Find where the given text appears and provide that cell's center as (X, Y) coordinate. 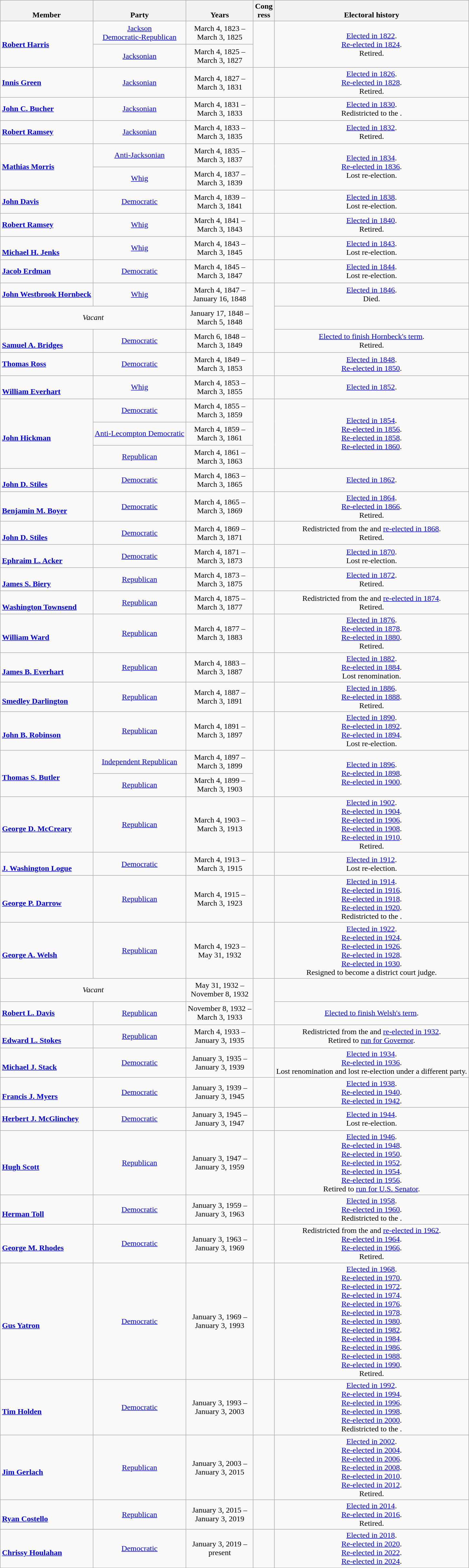
March 4, 1899 –March 3, 1903 (220, 785)
March 4, 1915 –March 3, 1923 (220, 899)
March 4, 1847 –January 16, 1848 (220, 294)
Elected in 1902.Re-elected in 1904.Re-elected in 1906.Re-elected in 1908.Re-elected in 1910.Retired. (371, 824)
November 8, 1932 –March 3, 1933 (220, 1013)
Elected in 1958.Re-elected in 1960.Redistricted to the . (371, 1210)
George D. McCreary (47, 824)
Elected in 1944.Lost re-election. (371, 1119)
Chrissy Houlahan (47, 1548)
March 4, 1839 –March 3, 1841 (220, 202)
March 6, 1848 –March 3, 1849 (220, 341)
March 4, 1861 –March 3, 1863 (220, 457)
Washington Townsend (47, 602)
Member (47, 11)
March 4, 1863 –March 3, 1865 (220, 480)
March 4, 1933 –January 3, 1935 (220, 1036)
Anti-Lecompton Democratic (139, 434)
January 3, 1993 –January 3, 2003 (220, 1407)
January 3, 1945 –January 3, 1947 (220, 1119)
Anti-Jacksonian (139, 155)
March 4, 1875 –March 3, 1877 (220, 602)
Ryan Costello (47, 1515)
March 4, 1923 –May 31, 1932 (220, 950)
March 4, 1913 –March 3, 1915 (220, 864)
Congress (264, 11)
Edward L. Stokes (47, 1036)
Hugh Scott (47, 1162)
March 4, 1853 –March 3, 1855 (220, 387)
James B. Everhart (47, 667)
March 4, 1883 –March 3, 1887 (220, 667)
March 4, 1897 –March 3, 1899 (220, 762)
March 4, 1825 –March 3, 1827 (220, 56)
March 4, 1859 –March 3, 1861 (220, 434)
Elected in 1854.Re-elected in 1856.Re-elected in 1858.Re-elected in 1860. (371, 434)
May 31, 1932 –November 8, 1932 (220, 990)
March 4, 1833 –March 3, 1835 (220, 132)
Redistricted from the and re-elected in 1932.Retired to run for Governor. (371, 1036)
Elected in 1938.Re-elected in 1940.Re-elected in 1942. (371, 1092)
Elected in 1830.Redistricted to the . (371, 109)
Ephraim L. Acker (47, 556)
Elected in 1890.Re-elected in 1892.Re-elected in 1894.Lost re-election. (371, 731)
William Everhart (47, 387)
Redistricted from the and re-elected in 1868.Retired. (371, 533)
March 4, 1869 –March 3, 1871 (220, 533)
March 4, 1843 –March 3, 1845 (220, 248)
Samuel A. Bridges (47, 341)
March 4, 1845 –March 3, 1847 (220, 271)
J. Washington Logue (47, 864)
Elected in 1852. (371, 387)
January 3, 1939 –January 3, 1945 (220, 1092)
Elected in 1832.Retired. (371, 132)
January 3, 1947 –January 3, 1959 (220, 1162)
William Ward (47, 633)
Michael H. Jenks (47, 248)
Jacob Erdman (47, 271)
Elected in 1934.Re-elected in 1936.Lost renomination and lost re-election under a different party. (371, 1063)
Robert L. Davis (47, 1013)
Electoral history (371, 11)
Thomas Ross (47, 364)
January 3, 1963 –January 3, 1969 (220, 1244)
Elected in 1882.Re-elected in 1884.Lost renomination. (371, 667)
Elected in 1922.Re-elected in 1924.Re-elected in 1926.Re-elected in 1928.Re-elected in 1930.Resigned to become a district court judge. (371, 950)
Tim Holden (47, 1407)
Elected in 1876.Re-elected in 1878.Re-elected in 1880.Retired. (371, 633)
Elected in 1872.Retired. (371, 579)
Party (139, 11)
Jim Gerlach (47, 1467)
March 4, 1887 –March 3, 1891 (220, 697)
Elected in 1992.Re-elected in 1994.Re-elected in 1996.Re-elected in 1998.Re-elected in 2000.Redistricted to the . (371, 1407)
Years (220, 11)
Elected in 1843.Lost re-election. (371, 248)
Elected in 1838.Lost re-election. (371, 202)
March 4, 1827 –March 3, 1831 (220, 82)
Elected in 1844.Lost re-election. (371, 271)
January 3, 1935 –January 3, 1939 (220, 1063)
March 4, 1871 –March 3, 1873 (220, 556)
Elected in 2014.Re-elected in 2016.Retired. (371, 1515)
Innis Green (47, 82)
Elected to finish Welsh's term. (371, 1013)
Elected in 1840.Retired. (371, 225)
March 4, 1831 –March 3, 1833 (220, 109)
Herman Toll (47, 1210)
March 4, 1891 –March 3, 1897 (220, 731)
Smedley Darlington (47, 697)
March 4, 1873 –March 3, 1875 (220, 579)
Francis J. Myers (47, 1092)
March 4, 1841 –March 3, 1843 (220, 225)
January 3, 2003 –January 3, 2015 (220, 1467)
March 4, 1865 –March 3, 1869 (220, 506)
Gus Yatron (47, 1321)
March 4, 1877 –March 3, 1883 (220, 633)
Elected in 1848.Re-elected in 1850. (371, 364)
Elected in 1864.Re-elected in 1866.Retired. (371, 506)
March 4, 1903 –March 3, 1913 (220, 824)
George A. Welsh (47, 950)
Elected in 1870.Lost re-election. (371, 556)
Elected in 1896.Re-elected in 1898.Re-elected in 1900. (371, 773)
March 4, 1823 –March 3, 1825 (220, 33)
Thomas S. Butler (47, 773)
Redistricted from the and re-elected in 1874.Retired. (371, 602)
January 3, 2019 –present (220, 1548)
JacksonDemocratic-Republican (139, 33)
Elected in 2002.Re-elected in 2004.Re-elected in 2006.Re-elected in 2008.Re-elected in 2010.Re-elected in 2012.Retired. (371, 1467)
Elected in 1822.Re-elected in 1824.Retired. (371, 44)
George P. Darrow (47, 899)
Elected in 1912.Lost re-election. (371, 864)
Elected in 1862. (371, 480)
Mathias Morris (47, 167)
John B. Robinson (47, 731)
Independent Republican (139, 762)
Elected to finish Hornbeck's term.Retired. (371, 341)
January 3, 2015 –January 3, 2019 (220, 1515)
Robert Harris (47, 44)
John Westbrook Hornbeck (47, 294)
John Davis (47, 202)
James S. Biery (47, 579)
John C. Bucher (47, 109)
Elected in 1914.Re-elected in 1916.Re-elected in 1918.Re-elected in 1920.Redistricted to the . (371, 899)
Redistricted from the and re-elected in 1962.Re-elected in 1964.Re-elected in 1966.Retired. (371, 1244)
January 17, 1848 –March 5, 1848 (220, 318)
March 4, 1837 –March 3, 1839 (220, 178)
Benjamin M. Boyer (47, 506)
Elected in 1834.Re-elected in 1836.Lost re-election. (371, 167)
March 4, 1835 –March 3, 1837 (220, 155)
Elected in 1946.Re-elected in 1948.Re-elected in 1950.Re-elected in 1952.Re-elected in 1954.Re-elected in 1956.Retired to run for U.S. Senator. (371, 1162)
January 3, 1969 –January 3, 1993 (220, 1321)
George M. Rhodes (47, 1244)
Elected in 2018.Re-elected in 2020.Re-elected in 2022.Re-elected in 2024. (371, 1548)
John Hickman (47, 434)
Herbert J. McGlinchey (47, 1119)
Elected in 1886.Re-elected in 1888.Retired. (371, 697)
March 4, 1855 –March 3, 1859 (220, 410)
Elected in 1846.Died. (371, 294)
January 3, 1959 –January 3, 1963 (220, 1210)
Elected in 1826.Re-elected in 1828.Retired. (371, 82)
March 4, 1849 –March 3, 1853 (220, 364)
Michael J. Stack (47, 1063)
